Scan for the cell matching the given text and deliver its [x, y] coordinate at center. 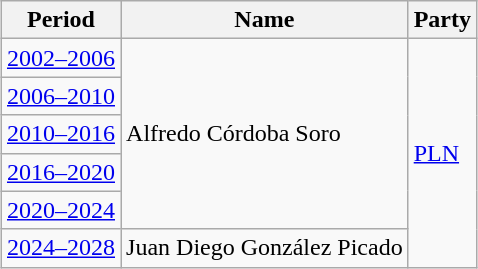
2002–2006 [60, 58]
2024–2028 [60, 248]
PLN [442, 153]
Name [265, 20]
Party [442, 20]
2016–2020 [60, 172]
2006–2010 [60, 96]
Alfredo Córdoba Soro [265, 134]
Period [60, 20]
Juan Diego González Picado [265, 248]
2020–2024 [60, 210]
2010–2016 [60, 134]
